Provide the (x, y) coordinate of the cell's center where the given text is located.  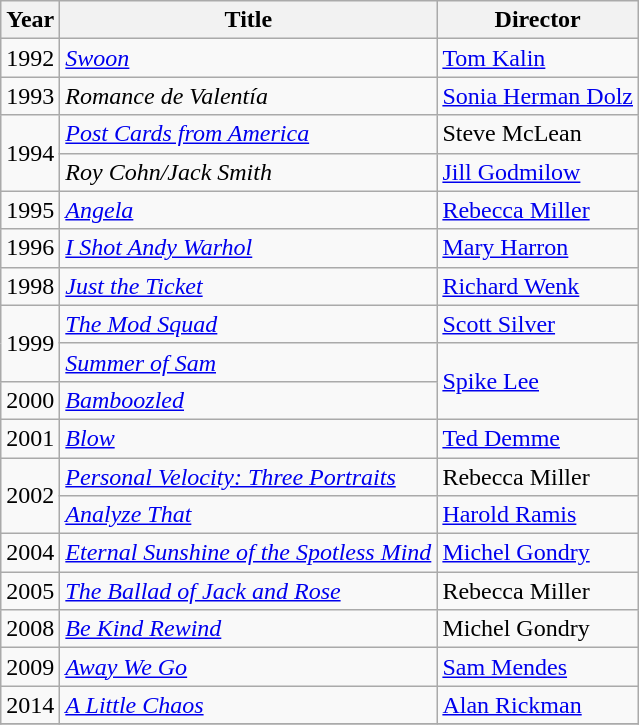
A Little Chaos (248, 705)
Angela (248, 210)
2000 (30, 400)
Sam Mendes (538, 667)
2008 (30, 629)
1999 (30, 343)
1994 (30, 153)
1996 (30, 248)
2009 (30, 667)
Analyze That (248, 515)
Steve McLean (538, 134)
Mary Harron (538, 248)
The Mod Squad (248, 324)
2004 (30, 553)
Blow (248, 438)
Spike Lee (538, 381)
1993 (30, 96)
Be Kind Rewind (248, 629)
Just the Ticket (248, 286)
Harold Ramis (538, 515)
Tom Kalin (538, 58)
Director (538, 20)
1992 (30, 58)
Swoon (248, 58)
Away We Go (248, 667)
Roy Cohn/Jack Smith (248, 172)
2014 (30, 705)
Richard Wenk (538, 286)
Alan Rickman (538, 705)
Sonia Herman Dolz (538, 96)
I Shot Andy Warhol (248, 248)
2005 (30, 591)
Romance de Valentía (248, 96)
2001 (30, 438)
1998 (30, 286)
The Ballad of Jack and Rose (248, 591)
Summer of Sam (248, 362)
Jill Godmilow (538, 172)
Post Cards from America (248, 134)
Eternal Sunshine of the Spotless Mind (248, 553)
Bamboozled (248, 400)
Personal Velocity: Three Portraits (248, 477)
Title (248, 20)
Year (30, 20)
2002 (30, 496)
1995 (30, 210)
Ted Demme (538, 438)
Scott Silver (538, 324)
